Identify which cell holds the provided text, then report its [X, Y] central coordinate. 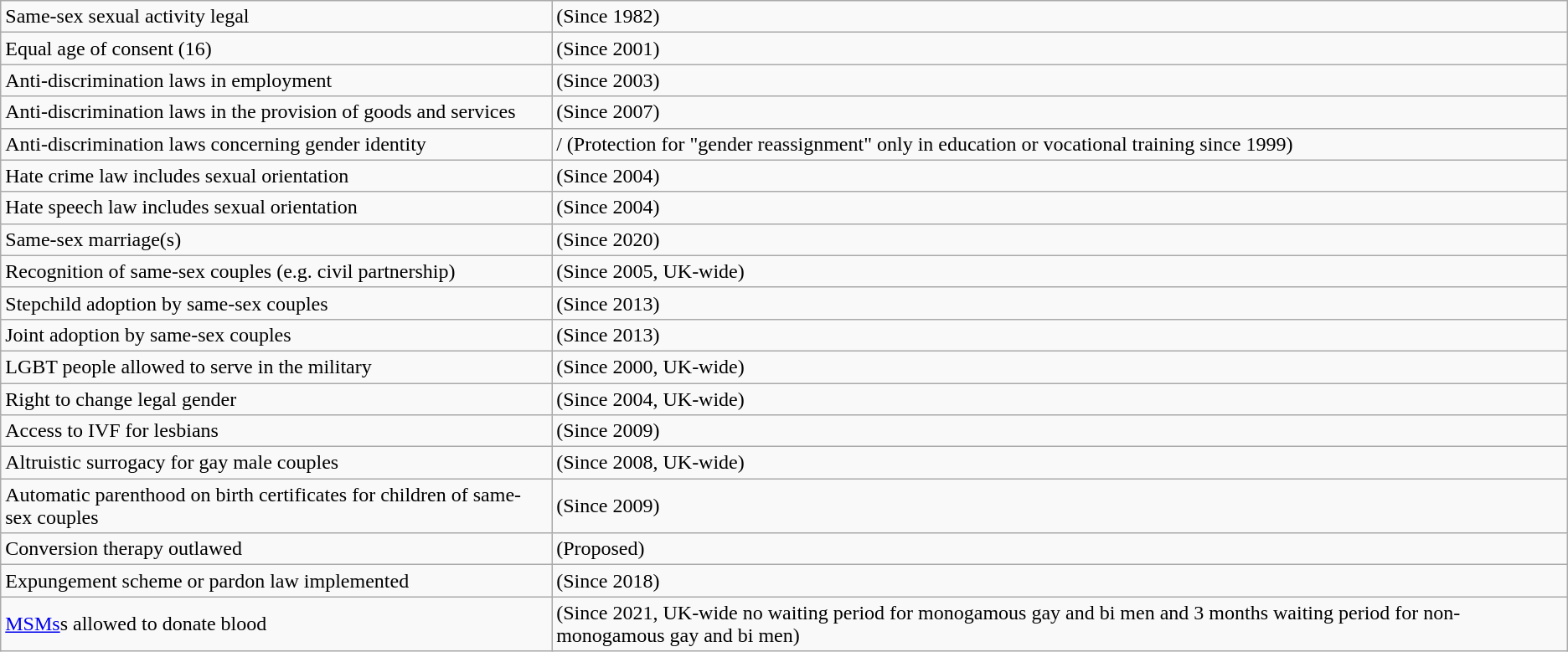
(Since 2021, UK-wide no waiting period for monogamous gay and bi men and 3 months waiting period for non-monogamous gay and bi men) [1060, 624]
(Since 2005, UK-wide) [1060, 271]
Hate speech law includes sexual orientation [276, 208]
(Since 2001) [1060, 49]
Anti-discrimination laws in employment [276, 80]
(Since 2004, UK-wide) [1060, 399]
Anti-discrimination laws in the provision of goods and services [276, 112]
Access to IVF for lesbians [276, 431]
Hate crime law includes sexual orientation [276, 176]
Recognition of same-sex couples (e.g. civil partnership) [276, 271]
Stepchild adoption by same-sex couples [276, 303]
(Since 2000, UK-wide) [1060, 367]
Expungement scheme or pardon law implemented [276, 581]
Same-sex sexual activity legal [276, 17]
(Since 2018) [1060, 581]
MSMss allowed to donate blood [276, 624]
Conversion therapy outlawed [276, 549]
(Proposed) [1060, 549]
Equal age of consent (16) [276, 49]
Joint adoption by same-sex couples [276, 335]
(Since 1982) [1060, 17]
Altruistic surrogacy for gay male couples [276, 463]
Right to change legal gender [276, 399]
Anti-discrimination laws concerning gender identity [276, 144]
Automatic parenthood on birth certificates for children of same-sex couples [276, 506]
LGBT people allowed to serve in the military [276, 367]
/ (Protection for "gender reassignment" only in education or vocational training since 1999) [1060, 144]
(Since 2003) [1060, 80]
Same-sex marriage(s) [276, 239]
(Since 2008, UK-wide) [1060, 463]
(Since 2020) [1060, 239]
(Since 2007) [1060, 112]
